Return the (X, Y) coordinate for the center point of the cell that contains the specified text.  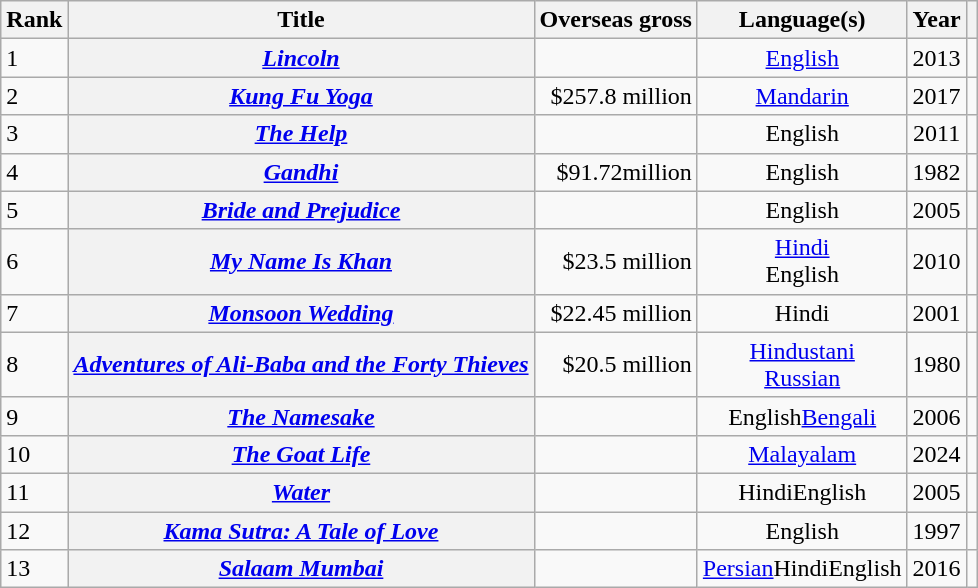
2016 (936, 569)
The Goat Life (301, 454)
$22.45 million (616, 313)
Hindustani Russian (802, 364)
$20.5 million (616, 364)
2001 (936, 313)
2017 (936, 96)
Title (301, 20)
8 (34, 364)
1980 (936, 364)
Malayalam (802, 454)
Salaam Mumbai (301, 569)
9 (34, 416)
12 (34, 531)
2024 (936, 454)
Lincoln (301, 58)
Monsoon Wedding (301, 313)
Water (301, 492)
Mandarin (802, 96)
Gandhi (301, 172)
2011 (936, 134)
PersianHindiEnglish (802, 569)
4 (34, 172)
2013 (936, 58)
My Name Is Khan (301, 262)
2010 (936, 262)
Hindi (802, 313)
1997 (936, 531)
The Help (301, 134)
Language(s) (802, 20)
1 (34, 58)
Bride and Prejudice (301, 210)
Kama Sutra: A Tale of Love (301, 531)
5 (34, 210)
1982 (936, 172)
3 (34, 134)
Kung Fu Yoga (301, 96)
2006 (936, 416)
2 (34, 96)
7 (34, 313)
$91.72million (616, 172)
10 (34, 454)
EnglishBengali (802, 416)
$23.5 million (616, 262)
6 (34, 262)
Adventures of Ali-Baba and the Forty Thieves (301, 364)
13 (34, 569)
$257.8 million (616, 96)
Overseas gross (616, 20)
The Namesake (301, 416)
Year (936, 20)
11 (34, 492)
Rank (34, 20)
